Detect which cell encompasses the target text, then output its [X, Y] center coordinate. 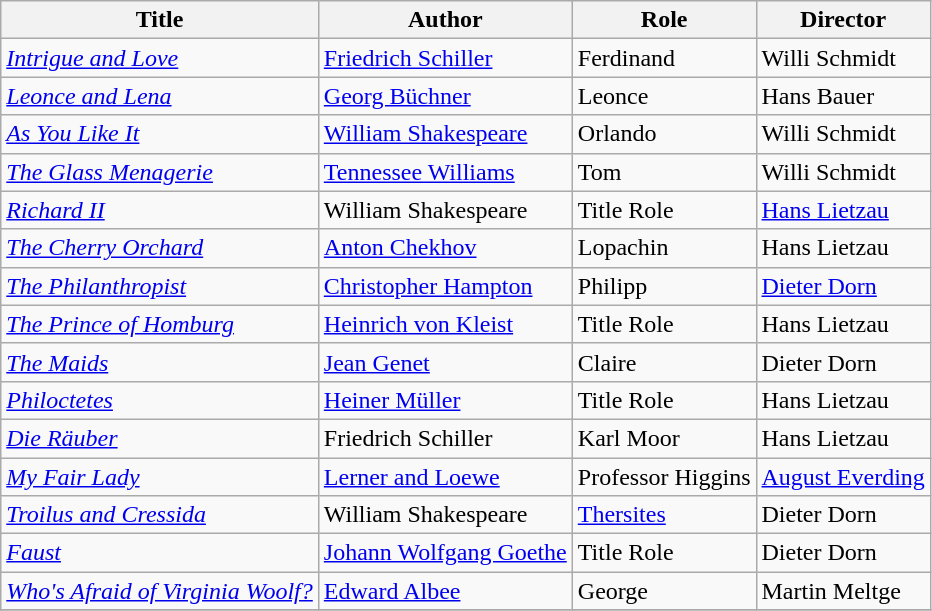
Karl Moor [664, 438]
The Glass Menagerie [160, 172]
Orlando [664, 134]
Ferdinand [664, 58]
The Maids [160, 362]
Richard II [160, 210]
Claire [664, 362]
Edward Albee [445, 591]
Anton Chekhov [445, 248]
My Fair Lady [160, 477]
Jean Genet [445, 362]
Leonce and Lena [160, 96]
Tom [664, 172]
As You Like It [160, 134]
Intrigue and Love [160, 58]
Christopher Hampton [445, 286]
Lopachin [664, 248]
Tennessee Williams [445, 172]
Philipp [664, 286]
Troilus and Cressida [160, 515]
Director [843, 20]
Georg Büchner [445, 96]
Die Räuber [160, 438]
Title [160, 20]
Leonce [664, 96]
Hans Bauer [843, 96]
The Cherry Orchard [160, 248]
Thersites [664, 515]
George [664, 591]
Who's Afraid of Virginia Woolf? [160, 591]
Martin Meltge [843, 591]
The Philanthropist [160, 286]
Philoctetes [160, 400]
Author [445, 20]
The Prince of Homburg [160, 324]
Lerner and Loewe [445, 477]
Role [664, 20]
August Everding [843, 477]
Johann Wolfgang Goethe [445, 553]
Heiner Müller [445, 400]
Heinrich von Kleist [445, 324]
Faust [160, 553]
Professor Higgins [664, 477]
